Extract the (x, y) coordinate from the center of the cell holding the provided text.  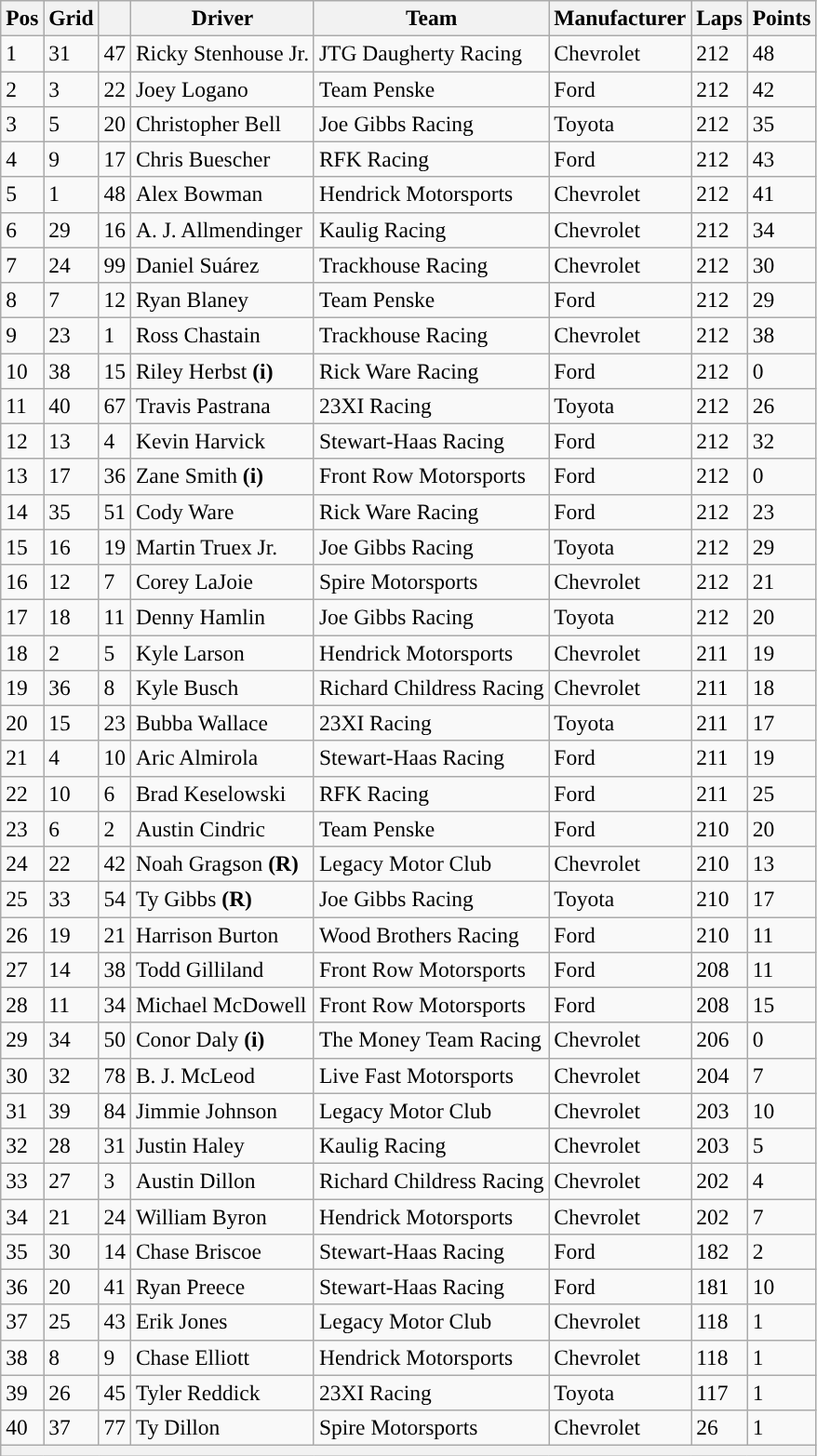
50 (114, 1040)
Austin Dillon (221, 1181)
Aric Almirola (221, 758)
JTG Daugherty Racing (431, 53)
Harrison Burton (221, 934)
204 (720, 1075)
Ryan Blaney (221, 300)
William Byron (221, 1216)
Ty Gibbs (R) (221, 899)
Driver (221, 18)
Tyler Reddick (221, 1393)
Corey LaJoie (221, 581)
Kevin Harvick (221, 441)
Ty Dillon (221, 1427)
Wood Brothers Racing (431, 934)
Erik Jones (221, 1322)
Ross Chastain (221, 335)
Kyle Larson (221, 652)
Noah Gragson (R) (221, 863)
206 (720, 1040)
84 (114, 1111)
The Money Team Racing (431, 1040)
Points (782, 18)
45 (114, 1393)
Laps (720, 18)
Manufacturer (620, 18)
Denny Hamlin (221, 617)
181 (720, 1287)
Travis Pastrana (221, 406)
Todd Gilliland (221, 969)
Pos (22, 18)
Christopher Bell (221, 124)
Martin Truex Jr. (221, 547)
78 (114, 1075)
Live Fast Motorsports (431, 1075)
51 (114, 512)
Justin Haley (221, 1145)
Austin Cindric (221, 829)
Conor Daly (i) (221, 1040)
Zane Smith (i) (221, 476)
Daniel Suárez (221, 265)
Riley Herbst (i) (221, 370)
Jimmie Johnson (221, 1111)
B. J. McLeod (221, 1075)
Team (431, 18)
182 (720, 1251)
Joey Logano (221, 88)
77 (114, 1427)
Bubba Wallace (221, 723)
47 (114, 53)
Chase Elliott (221, 1357)
A. J. Allmendinger (221, 230)
117 (720, 1393)
Brad Keselowski (221, 794)
Chase Briscoe (221, 1251)
Chris Buescher (221, 159)
Ryan Preece (221, 1287)
Cody Ware (221, 512)
Michael McDowell (221, 1005)
Grid (71, 18)
67 (114, 406)
54 (114, 899)
Alex Bowman (221, 194)
99 (114, 265)
Kyle Busch (221, 688)
Ricky Stenhouse Jr. (221, 53)
